Capture the cell that displays the provided text and extract its [x, y] central coordinate. 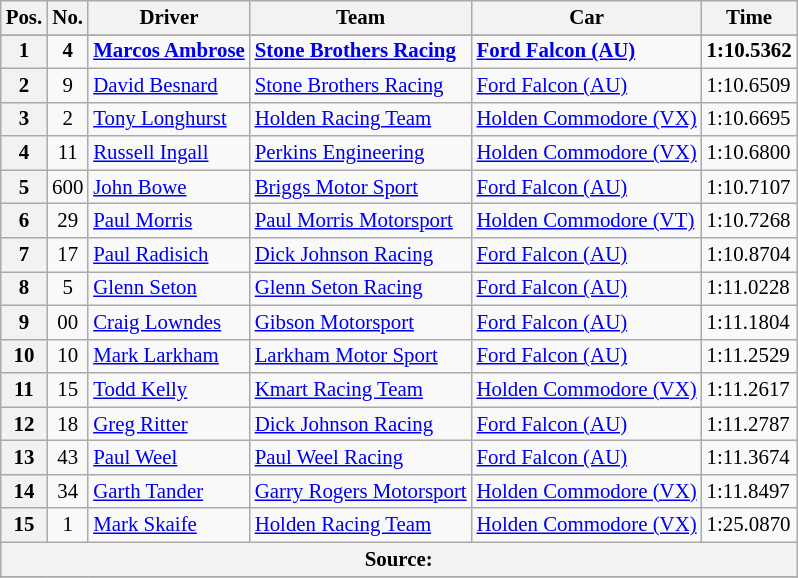
00 [68, 322]
1:10.6509 [750, 85]
1:25.0870 [750, 525]
Driver [168, 18]
1:11.1804 [750, 322]
17 [68, 255]
Larkham Motor Sport [361, 356]
600 [68, 187]
Paul Radisich [168, 255]
Holden Commodore (VT) [587, 221]
Garry Rogers Motorsport [361, 491]
David Besnard [168, 85]
Paul Morris [168, 221]
7 [24, 255]
Glenn Seton Racing [361, 288]
Paul Weel [168, 458]
34 [68, 491]
Mark Skaife [168, 525]
1:10.5362 [750, 51]
Perkins Engineering [361, 153]
Gibson Motorsport [361, 322]
Team [361, 18]
Paul Morris Motorsport [361, 221]
Pos. [24, 18]
3 [24, 119]
Kmart Racing Team [361, 390]
29 [68, 221]
43 [68, 458]
Garth Tander [168, 491]
1:11.3674 [750, 458]
Greg Ritter [168, 424]
Russell Ingall [168, 153]
Source: [399, 559]
Craig Lowndes [168, 322]
13 [24, 458]
Tony Longhurst [168, 119]
1:10.8704 [750, 255]
18 [68, 424]
Paul Weel Racing [361, 458]
1:11.2529 [750, 356]
Mark Larkham [168, 356]
1:11.2617 [750, 390]
Marcos Ambrose [168, 51]
John Bowe [168, 187]
Glenn Seton [168, 288]
14 [24, 491]
12 [24, 424]
Briggs Motor Sport [361, 187]
1:10.6800 [750, 153]
Car [587, 18]
1:11.0228 [750, 288]
8 [24, 288]
1:11.2787 [750, 424]
6 [24, 221]
No. [68, 18]
1:11.8497 [750, 491]
1:10.7107 [750, 187]
1:10.7268 [750, 221]
1:10.6695 [750, 119]
Todd Kelly [168, 390]
Time [750, 18]
